Search for the cell housing the specified text and yield its [x, y] center coordinate. 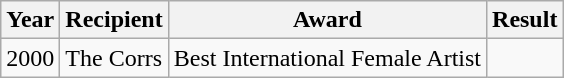
The Corrs [114, 58]
2000 [30, 58]
Recipient [114, 20]
Result [525, 20]
Year [30, 20]
Award [327, 20]
Best International Female Artist [327, 58]
